Determine the (x, y) coordinate at the center of the cell enclosing the given text.  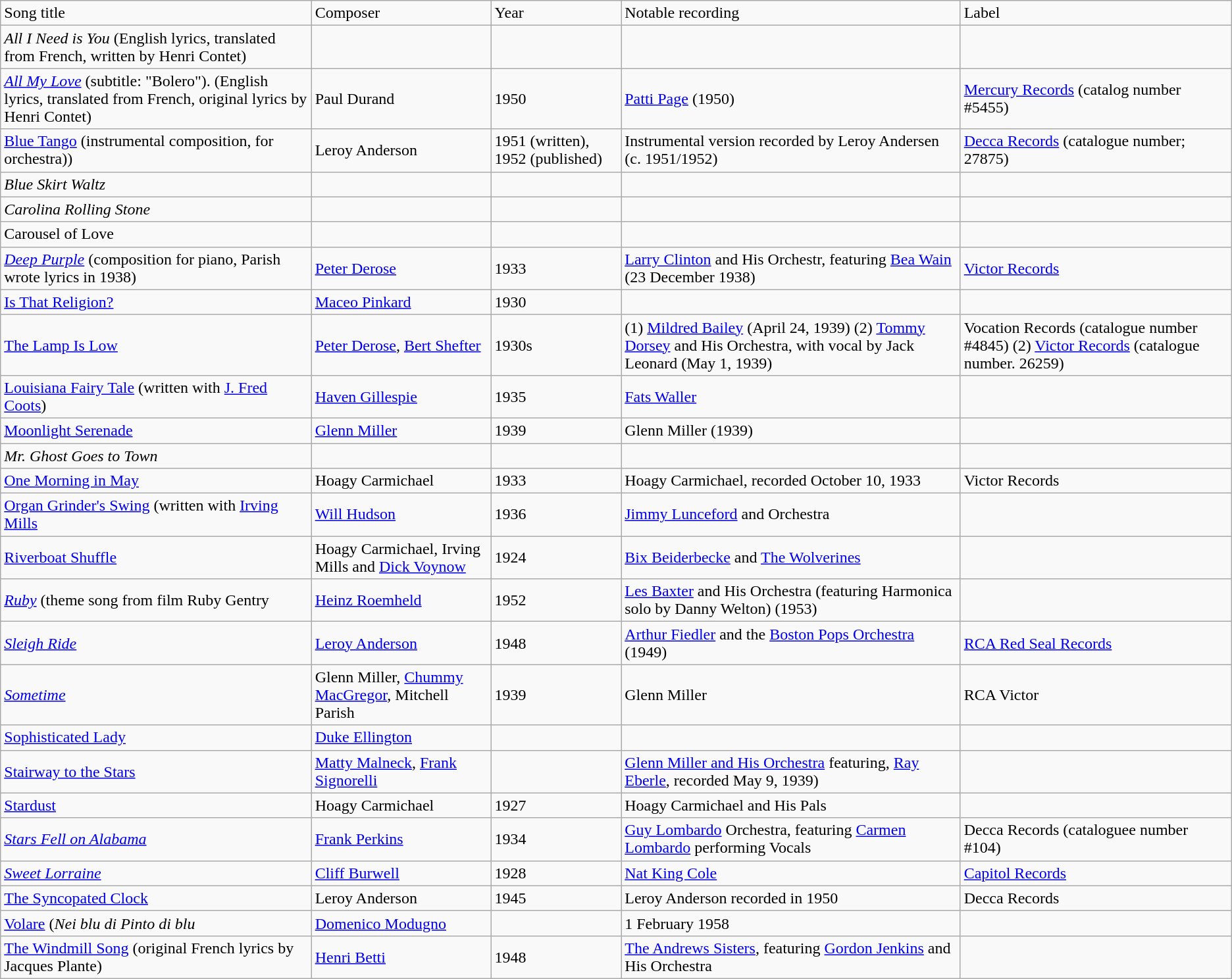
1930s (556, 345)
1 February 1958 (791, 923)
Matty Malneck, Frank Signorelli (401, 771)
Carousel of Love (156, 234)
One Morning in May (156, 481)
All My Love (subtitle: "Bolero"). (English lyrics, translated from French, original lyrics by Henri Contet) (156, 99)
Capitol Records (1096, 873)
Maceo Pinkard (401, 302)
Duke Ellington (401, 738)
Patti Page (1950) (791, 99)
Stardust (156, 805)
Glenn Miller (1939) (791, 430)
Haven Gillespie (401, 396)
Peter Derose (401, 268)
Composer (401, 13)
Riverboat Shuffle (156, 558)
Glenn Miller and His Orchestra featuring, Ray Eberle, recorded May 9, 1939) (791, 771)
Deep Purple (composition for piano, Parish wrote lyrics in 1938) (156, 268)
The Syncopated Clock (156, 898)
Sleigh Ride (156, 643)
Will Hudson (401, 515)
Instrumental version recorded by Leroy Andersen (c. 1951/1952) (791, 150)
RCA Victor (1096, 695)
Stairway to the Stars (156, 771)
1934 (556, 840)
1935 (556, 396)
1928 (556, 873)
Domenico Modugno (401, 923)
Ruby (theme song from film Ruby Gentry (156, 600)
Hoagy Carmichael, recorded October 10, 1933 (791, 481)
Stars Fell on Alabama (156, 840)
Arthur Fiedler and the Boston Pops Orchestra (1949) (791, 643)
Larry Clinton and His Orchestr, featuring Bea Wain (23 December 1938) (791, 268)
Glenn Miller, Chummy MacGregor, Mitchell Parish (401, 695)
Henri Betti (401, 957)
1924 (556, 558)
1945 (556, 898)
Year (556, 13)
Is That Religion? (156, 302)
Blue Tango (instrumental composition, for orchestra)) (156, 150)
Paul Durand (401, 99)
Frank Perkins (401, 840)
All I Need is You (English lyrics, translated from French, written by Henri Contet) (156, 47)
Leroy Anderson recorded in 1950 (791, 898)
Hoagy Carmichael and His Pals (791, 805)
Sweet Lorraine (156, 873)
1930 (556, 302)
Guy Lombardo Orchestra, featuring Carmen Lombardo performing Vocals (791, 840)
Blue Skirt Waltz (156, 184)
Label (1096, 13)
Sometime (156, 695)
Sophisticated Lady (156, 738)
Les Baxter and His Orchestra (featuring Harmonica solo by Danny Welton) (1953) (791, 600)
Fats Waller (791, 396)
Vocation Records (catalogue number #4845) (2) Victor Records (catalogue number. 26259) (1096, 345)
Peter Derose, Bert Shefter (401, 345)
Volare (Nei blu di Pinto di blu (156, 923)
Decca Records (cataloguee number #104) (1096, 840)
Decca Records (catalogue number; 27875) (1096, 150)
1951 (written), 1952 (published) (556, 150)
Hoagy Carmichael, Irving Mills and Dick Voynow (401, 558)
Jimmy Lunceford and Orchestra (791, 515)
Moonlight Serenade (156, 430)
1952 (556, 600)
RCA Red Seal Records (1096, 643)
Heinz Roemheld (401, 600)
Nat King Cole (791, 873)
1927 (556, 805)
Bix Beiderbecke and The Wolverines (791, 558)
Cliff Burwell (401, 873)
Decca Records (1096, 898)
Mercury Records (catalog number #5455) (1096, 99)
Louisiana Fairy Tale (written with J. Fred Coots) (156, 396)
Notable recording (791, 13)
1950 (556, 99)
Organ Grinder's Swing (written with Irving Mills (156, 515)
The Andrews Sisters, featuring Gordon Jenkins and His Orchestra (791, 957)
Song title (156, 13)
The Windmill Song (original French lyrics by Jacques Plante) (156, 957)
Mr. Ghost Goes to Town (156, 456)
Carolina Rolling Stone (156, 209)
(1) Mildred Bailey (April 24, 1939) (2) Tommy Dorsey and His Orchestra, with vocal by Jack Leonard (May 1, 1939) (791, 345)
The Lamp Is Low (156, 345)
1936 (556, 515)
